Return [X, Y] of the center of cell containing provided text 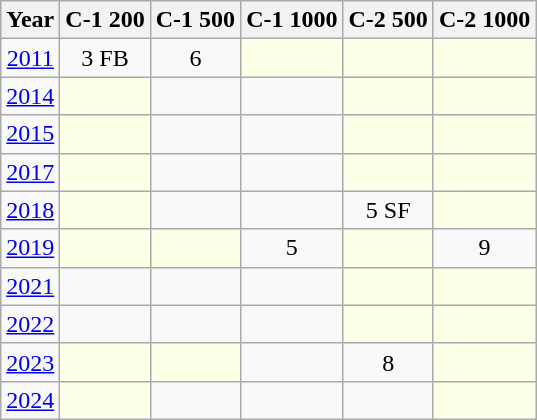
5 [292, 248]
C-1 500 [195, 20]
2021 [30, 286]
8 [388, 362]
2014 [30, 96]
9 [484, 248]
5 SF [388, 210]
2024 [30, 400]
C-1 200 [105, 20]
2011 [30, 58]
3 FB [105, 58]
Year [30, 20]
2023 [30, 362]
C-1 1000 [292, 20]
2017 [30, 172]
6 [195, 58]
C-2 1000 [484, 20]
C-2 500 [388, 20]
2022 [30, 324]
2015 [30, 134]
2018 [30, 210]
2019 [30, 248]
